Determine the [x, y] coordinate at the center of the cell enclosing the given text.  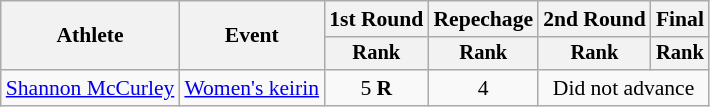
4 [483, 88]
5 R [376, 88]
Repechage [483, 19]
Shannon McCurley [90, 88]
Final [680, 19]
1st Round [376, 19]
Event [252, 36]
Women's keirin [252, 88]
Athlete [90, 36]
Did not advance [624, 88]
2nd Round [594, 19]
